Capture the cell that displays the provided text and extract its [x, y] central coordinate. 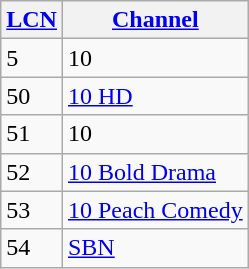
51 [32, 134]
10 HD [155, 96]
54 [32, 248]
Channel [155, 20]
LCN [32, 20]
53 [32, 210]
5 [32, 58]
10 Bold Drama [155, 172]
10 Peach Comedy [155, 210]
SBN [155, 248]
52 [32, 172]
50 [32, 96]
